Locate the cell with the specified text and output its [X, Y] center coordinate. 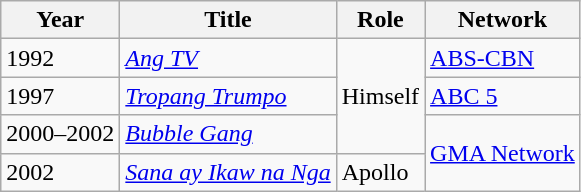
Himself [380, 96]
2000–2002 [60, 134]
Title [228, 20]
1997 [60, 96]
Tropang Trumpo [228, 96]
ABS-CBN [503, 58]
Apollo [380, 172]
Bubble Gang [228, 134]
Year [60, 20]
Network [503, 20]
Role [380, 20]
2002 [60, 172]
Ang TV [228, 58]
Sana ay Ikaw na Nga [228, 172]
1992 [60, 58]
ABC 5 [503, 96]
GMA Network [503, 153]
